Extract the (X, Y) coordinate from the center of the cell holding the provided text.  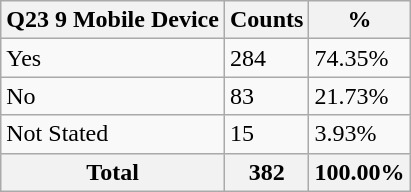
Q23 9 Mobile Device (113, 20)
Not Stated (113, 134)
Total (113, 172)
15 (266, 134)
Counts (266, 20)
284 (266, 58)
100.00% (360, 172)
No (113, 96)
21.73% (360, 96)
% (360, 20)
Yes (113, 58)
3.93% (360, 134)
382 (266, 172)
74.35% (360, 58)
83 (266, 96)
